Identify which cell holds the provided text, then report its (X, Y) central coordinate. 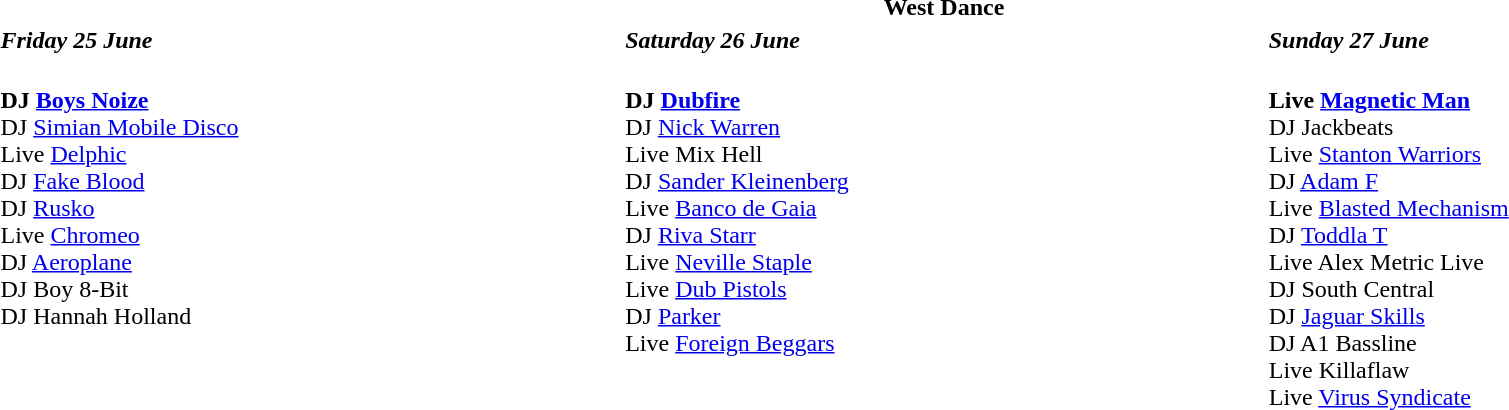
Saturday 26 June (944, 40)
